Output the (x, y) coordinate of the center of the cell containing the given text.  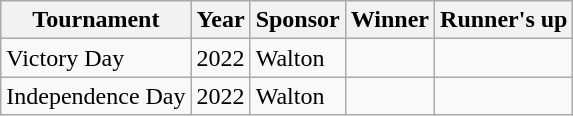
Independence Day (96, 96)
Tournament (96, 20)
Runner's up (504, 20)
Winner (390, 20)
Sponsor (298, 20)
Year (220, 20)
Victory Day (96, 58)
